Return (x, y) of the center of cell containing provided text 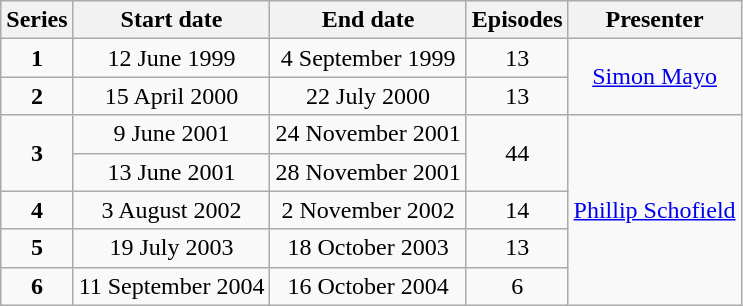
Simon Mayo (654, 77)
Presenter (654, 20)
2 November 2002 (368, 210)
9 June 2001 (172, 134)
12 June 1999 (172, 58)
3 August 2002 (172, 210)
2 (37, 96)
11 September 2004 (172, 286)
1 (37, 58)
28 November 2001 (368, 172)
13 June 2001 (172, 172)
5 (37, 248)
Series (37, 20)
End date (368, 20)
4 September 1999 (368, 58)
24 November 2001 (368, 134)
15 April 2000 (172, 96)
22 July 2000 (368, 96)
18 October 2003 (368, 248)
3 (37, 153)
19 July 2003 (172, 248)
44 (517, 153)
14 (517, 210)
Episodes (517, 20)
Start date (172, 20)
16 October 2004 (368, 286)
Phillip Schofield (654, 210)
4 (37, 210)
